Locate the cell with the specified text and output its [X, Y] center coordinate. 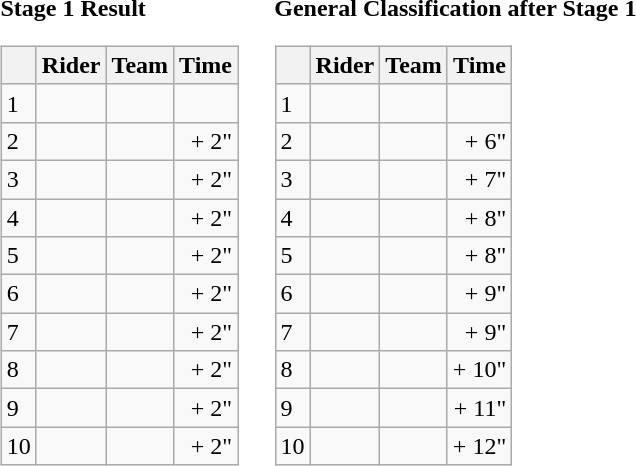
+ 12" [479, 446]
+ 6" [479, 141]
+ 10" [479, 370]
+ 7" [479, 179]
+ 11" [479, 408]
